Pinpoint the cell where the given text exists, returning its (X, Y) midpoint coordinate. 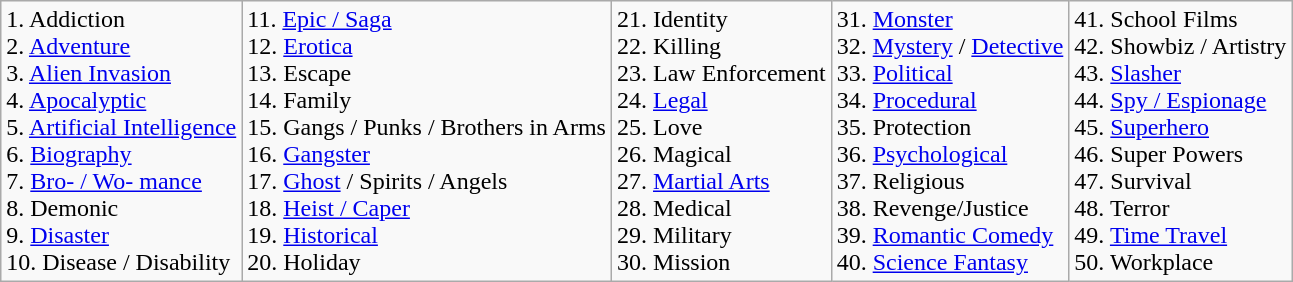
41. School Films42. Showbiz / Artistry43. Slasher44. Spy / Espionage45. Superhero46. Super Powers47. Survival48. Terror49. Time Travel50. Workplace (1180, 142)
21. Identity22. Killing23. Law Enforcement24. Legal25. Love26. Magical27. Martial Arts28. Medical29. Military30. Mission (721, 142)
